Locate the cell with the specified text and output its (x, y) center coordinate. 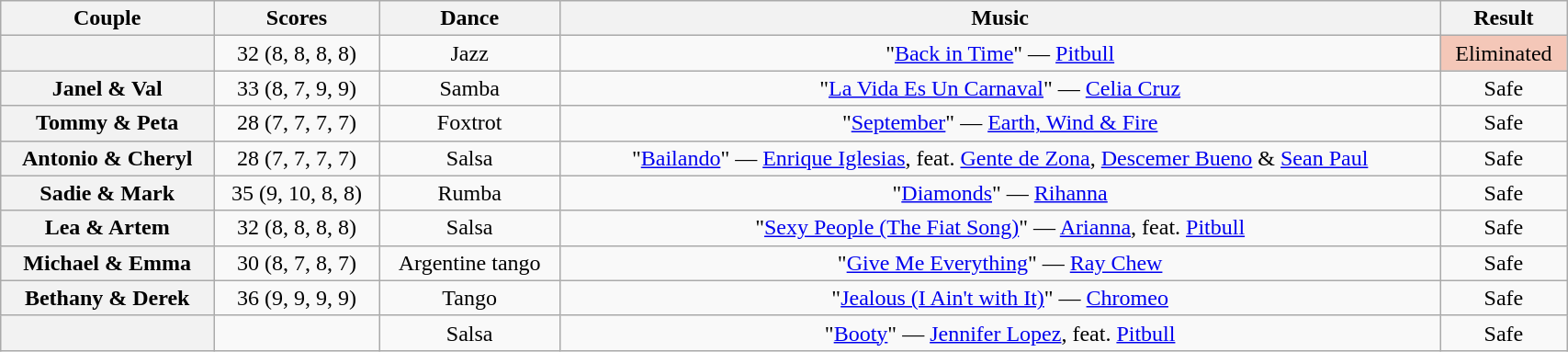
Scores (298, 18)
Samba (469, 88)
Dance (469, 18)
"Give Me Everything" — Ray Chew (999, 263)
"Sexy People (The Fiat Song)" — Arianna, feat. Pitbull (999, 228)
"Back in Time" — Pitbull (999, 53)
33 (8, 7, 9, 9) (298, 88)
Tango (469, 298)
Bethany & Derek (107, 298)
Result (1503, 18)
Foxtrot (469, 123)
Eliminated (1503, 53)
"La Vida Es Un Carnaval" — Celia Cruz (999, 88)
30 (8, 7, 8, 7) (298, 263)
Music (999, 18)
Argentine tango (469, 263)
"Bailando" — Enrique Iglesias, feat. Gente de Zona, Descemer Bueno & Sean Paul (999, 158)
Tommy & Peta (107, 123)
Janel & Val (107, 88)
Michael & Emma (107, 263)
Couple (107, 18)
Sadie & Mark (107, 193)
36 (9, 9, 9, 9) (298, 298)
Antonio & Cheryl (107, 158)
"September" — Earth, Wind & Fire (999, 123)
Jazz (469, 53)
Rumba (469, 193)
"Jealous (I Ain't with It)" — Chromeo (999, 298)
"Booty" — Jennifer Lopez, feat. Pitbull (999, 333)
35 (9, 10, 8, 8) (298, 193)
Lea & Artem (107, 228)
"Diamonds" — Rihanna (999, 193)
